Pinpoint the cell where the given text exists, returning its [x, y] midpoint coordinate. 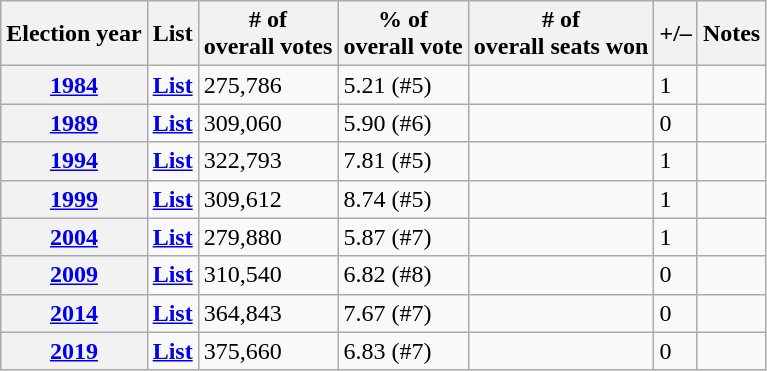
2004 [74, 237]
2014 [74, 313]
Notes [731, 34]
8.74 (#5) [403, 199]
Election year [74, 34]
5.87 (#7) [403, 237]
309,060 [268, 123]
5.90 (#6) [403, 123]
7.67 (#7) [403, 313]
# ofoverall seats won [561, 34]
1999 [74, 199]
2019 [74, 351]
364,843 [268, 313]
2009 [74, 275]
6.83 (#7) [403, 351]
1994 [74, 161]
5.21 (#5) [403, 85]
309,612 [268, 199]
310,540 [268, 275]
% ofoverall vote [403, 34]
1989 [74, 123]
322,793 [268, 161]
1984 [74, 85]
375,660 [268, 351]
+/– [676, 34]
279,880 [268, 237]
7.81 (#5) [403, 161]
6.82 (#8) [403, 275]
275,786 [268, 85]
# ofoverall votes [268, 34]
